Detect which cell encompasses the target text, then output its [X, Y] center coordinate. 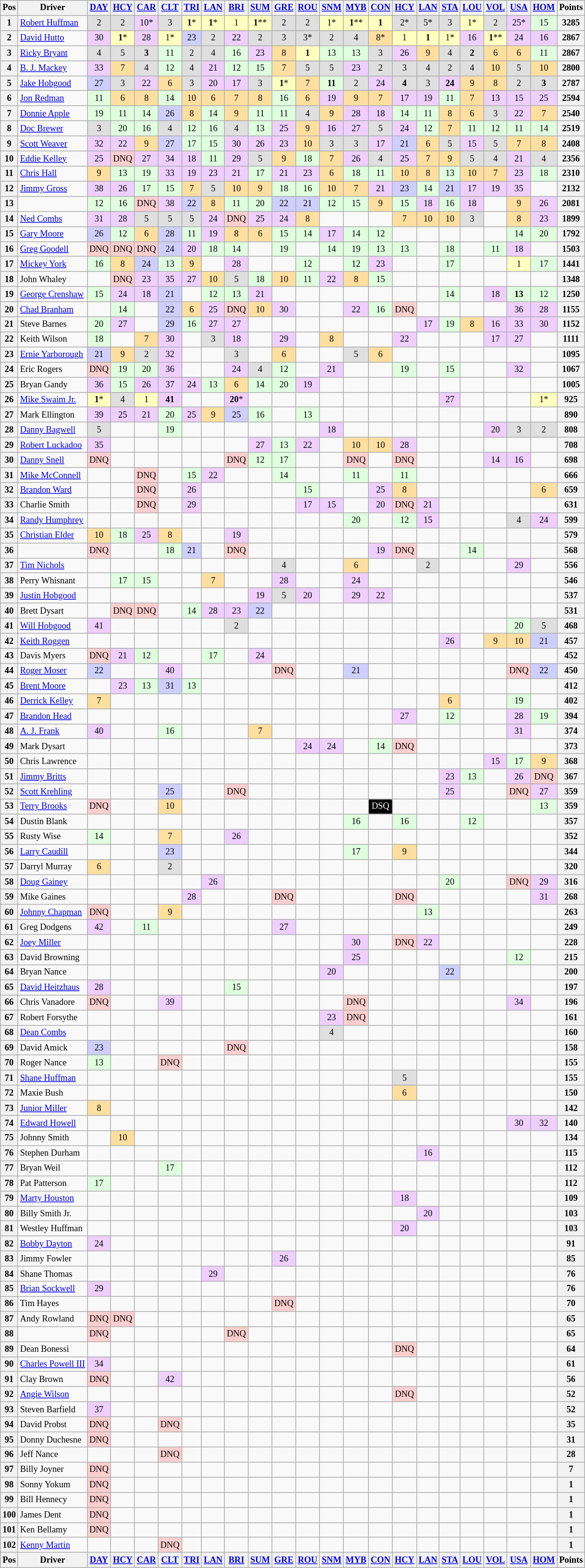
Andy Rowland [52, 1319]
99 [10, 1500]
Larry Caudill [52, 852]
228 [571, 942]
2800 [571, 68]
Marty Houston [52, 1198]
1152 [571, 325]
55 [10, 837]
Dean Bonessi [52, 1349]
394 [571, 716]
57 [10, 867]
86 [10, 1304]
62 [10, 942]
Charles Powell III [52, 1364]
Justin Hobgood [52, 596]
75 [10, 1138]
Maxie Bush [52, 1093]
1792 [571, 234]
352 [571, 837]
Davis Myers [52, 656]
82 [10, 1244]
Mike Gaines [52, 897]
200 [571, 973]
63 [10, 957]
69 [10, 1048]
Brandon Ward [52, 490]
109 [571, 1198]
Bryan Weil [52, 1169]
50 [10, 761]
Bryan Nance [52, 973]
452 [571, 656]
Scott Weaver [52, 143]
537 [571, 596]
368 [571, 761]
1503 [571, 249]
Terry Brooks [52, 806]
268 [571, 897]
808 [571, 430]
Dustin Blank [52, 822]
Chris Vanadore [52, 1002]
160 [571, 1033]
568 [571, 551]
Johnny Smith [52, 1138]
66 [10, 1002]
357 [571, 822]
320 [571, 867]
Eddie Kelley [52, 159]
92 [10, 1395]
215 [571, 957]
Mark Dysart [52, 747]
374 [571, 731]
599 [571, 520]
101 [10, 1530]
Steven Barfield [52, 1409]
Rusty Wise [52, 837]
Donny Duchesne [52, 1440]
Derrick Kelley [52, 702]
Greg Dodgens [52, 927]
95 [10, 1440]
Scott Krehling [52, 792]
Billy Joyner [52, 1469]
Brett Dysart [52, 610]
Doc Brewer [52, 129]
Will Hobgood [52, 626]
Sonny Yokum [52, 1485]
Jeff Nance [52, 1455]
631 [571, 506]
1441 [571, 264]
David Heitzhaus [52, 987]
150 [571, 1093]
316 [571, 882]
Clay Brown [52, 1379]
DSQ [380, 806]
263 [571, 912]
51 [10, 777]
Bobby Dayton [52, 1244]
96 [10, 1455]
890 [571, 415]
Chris Hall [52, 174]
45 [10, 686]
142 [571, 1108]
Brian Sockwell [52, 1289]
Danny Snell [52, 460]
68 [10, 1033]
2081 [571, 204]
84 [10, 1273]
2540 [571, 113]
2132 [571, 188]
Kenny Martin [52, 1545]
5* [428, 23]
659 [571, 490]
402 [571, 702]
1005 [571, 384]
Shane Huffman [52, 1078]
44 [10, 671]
Donnie Apple [52, 113]
3285 [571, 23]
81 [10, 1228]
Mickey York [52, 264]
2408 [571, 143]
Eric Rogers [52, 370]
Roger Nance [52, 1063]
Billy Smith Jr. [52, 1214]
Shane Thomas [52, 1273]
46 [10, 702]
Ernie Yarborough [52, 355]
74 [10, 1124]
87 [10, 1319]
1155 [571, 309]
2310 [571, 174]
2519 [571, 129]
Jon Redman [52, 98]
67 [10, 1018]
25* [519, 23]
546 [571, 580]
98 [10, 1485]
102 [10, 1545]
89 [10, 1349]
457 [571, 641]
197 [571, 987]
Keith Wilson [52, 339]
Chad Branham [52, 309]
Westley Huffman [52, 1228]
698 [571, 460]
78 [10, 1183]
1250 [571, 294]
Angie Wilson [52, 1395]
54 [10, 822]
George Crenshaw [52, 294]
Mike McConnell [52, 475]
Robert Forsythe [52, 1018]
Edward Howell [52, 1124]
Roger Moser [52, 671]
Stephen Durham [52, 1153]
72 [10, 1093]
Bill Hennecy [52, 1500]
196 [571, 1002]
David Probst [52, 1424]
James Dent [52, 1515]
556 [571, 565]
Greg Goodell [52, 249]
1095 [571, 355]
79 [10, 1198]
Jake Hobgood [52, 84]
3* [307, 38]
71 [10, 1078]
B. J. Mackey [52, 68]
Brandon Head [52, 716]
249 [571, 927]
10* [146, 23]
Ken Bellamy [52, 1530]
David Hutto [52, 38]
97 [10, 1469]
Chris Lawrence [52, 761]
Gary Moore [52, 234]
93 [10, 1409]
John Whaley [52, 280]
8* [380, 38]
134 [571, 1138]
53 [10, 806]
Keith Roggen [52, 641]
1348 [571, 280]
925 [571, 400]
1067 [571, 370]
59 [10, 897]
373 [571, 747]
531 [571, 610]
Mark Ellington [52, 415]
1899 [571, 219]
Tim Hayes [52, 1304]
Ned Combs [52, 219]
2356 [571, 159]
579 [571, 535]
48 [10, 731]
Perry Whisnant [52, 580]
Johnny Chapman [52, 912]
73 [10, 1108]
58 [10, 882]
Darryl Murray [52, 867]
Jimmy Gross [52, 188]
367 [571, 777]
60 [10, 912]
Bryan Gandy [52, 384]
David Browning [52, 957]
90 [10, 1364]
Tim Nichols [52, 565]
80 [10, 1214]
88 [10, 1334]
708 [571, 445]
49 [10, 747]
Robert Luckadoo [52, 445]
94 [10, 1424]
Jimmy Britts [52, 777]
20* [236, 400]
47 [10, 716]
2594 [571, 98]
83 [10, 1259]
Ricky Bryant [52, 53]
450 [571, 671]
Robert Huffman [52, 23]
Danny Bagwell [52, 430]
158 [571, 1048]
412 [571, 686]
Brent Moore [52, 686]
Charlie Smith [52, 506]
David Amick [52, 1048]
666 [571, 475]
2* [404, 23]
Joey Miller [52, 942]
Steve Barnes [52, 325]
43 [10, 656]
Christian Elder [52, 535]
140 [571, 1124]
Mike Swaim Jr. [52, 400]
468 [571, 626]
Doug Gainey [52, 882]
1111 [571, 339]
2787 [571, 84]
Randy Humphrey [52, 520]
344 [571, 852]
100 [10, 1515]
115 [571, 1153]
77 [10, 1169]
Pat Patterson [52, 1183]
161 [571, 1018]
Junior Miller [52, 1108]
Dean Combs [52, 1033]
A. J. Frank [52, 731]
Jimmy Fowler [52, 1259]
